Return (X, Y) of the center of cell containing provided text 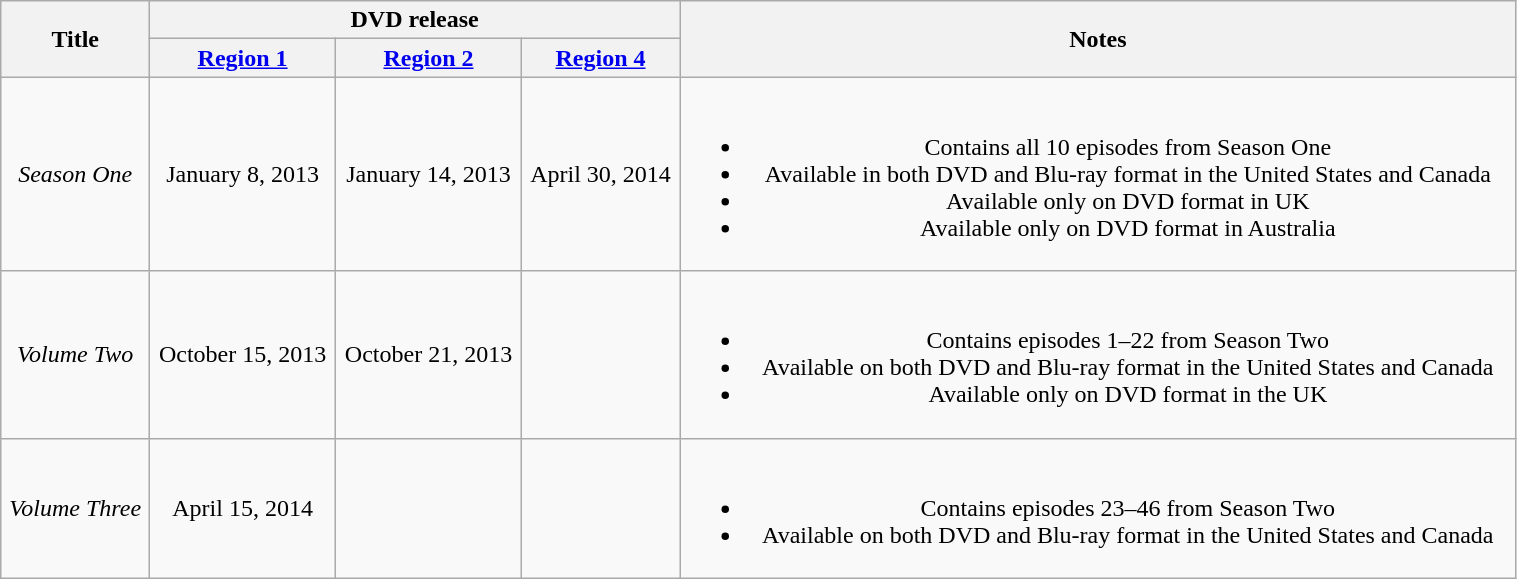
Region 2 (429, 58)
Season One (76, 174)
April 30, 2014 (600, 174)
Title (76, 39)
January 8, 2013 (243, 174)
Volume Three (76, 508)
October 15, 2013 (243, 354)
Contains episodes 1–22 from Season TwoAvailable on both DVD and Blu-ray format in the United States and CanadaAvailable only on DVD format in the UK (1098, 354)
Contains episodes 23–46 from Season TwoAvailable on both DVD and Blu-ray format in the United States and Canada (1098, 508)
Notes (1098, 39)
Volume Two (76, 354)
Region 4 (600, 58)
April 15, 2014 (243, 508)
October 21, 2013 (429, 354)
DVD release (415, 20)
Region 1 (243, 58)
January 14, 2013 (429, 174)
